Extract the [x, y] coordinate from the center of the cell holding the provided text.  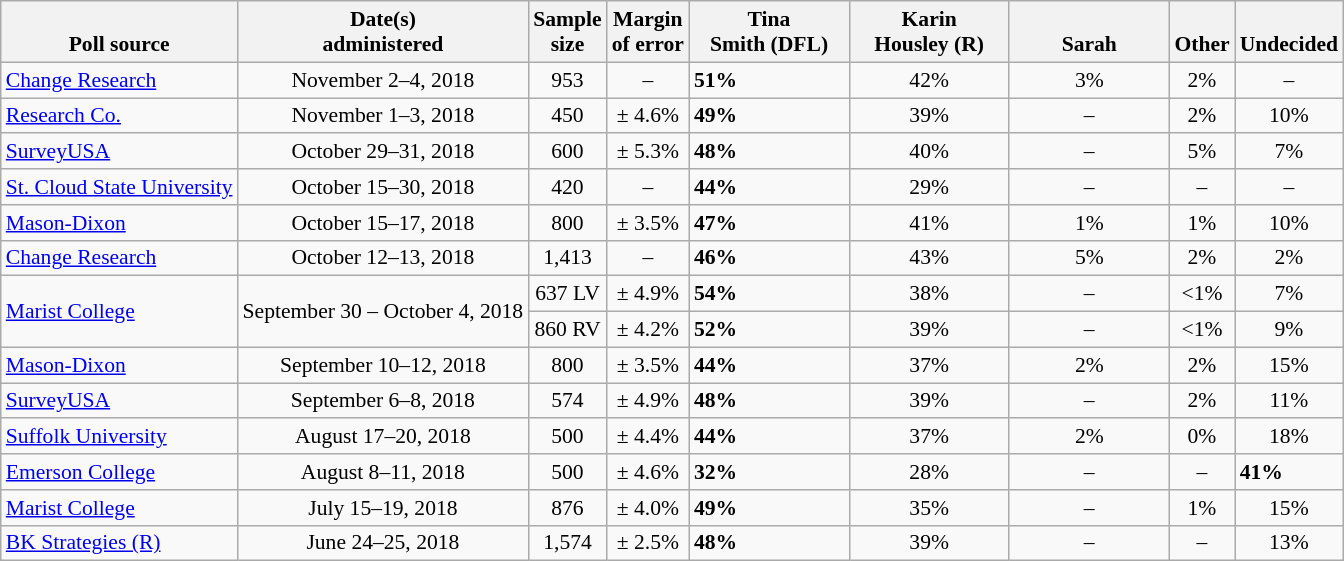
October 15–30, 2018 [384, 187]
860 RV [567, 330]
51% [769, 80]
953 [567, 80]
0% [1202, 437]
September 6–8, 2018 [384, 401]
876 [567, 508]
± 4.2% [648, 330]
November 2–4, 2018 [384, 80]
± 4.4% [648, 437]
August 8–11, 2018 [384, 472]
Marginof error [648, 32]
September 10–12, 2018 [384, 365]
28% [929, 472]
October 29–31, 2018 [384, 152]
± 2.5% [648, 543]
54% [769, 294]
13% [1289, 543]
October 12–13, 2018 [384, 258]
43% [929, 258]
11% [1289, 401]
1,574 [567, 543]
June 24–25, 2018 [384, 543]
November 1–3, 2018 [384, 116]
Date(s)administered [384, 32]
October 15–17, 2018 [384, 223]
450 [567, 116]
Samplesize [567, 32]
32% [769, 472]
Research Co. [120, 116]
574 [567, 401]
August 17–20, 2018 [384, 437]
KarinHousley (R) [929, 32]
46% [769, 258]
420 [567, 187]
3% [1089, 80]
± 5.3% [648, 152]
Undecided [1289, 32]
18% [1289, 437]
Emerson College [120, 472]
600 [567, 152]
BK Strategies (R) [120, 543]
± 4.0% [648, 508]
TinaSmith (DFL) [769, 32]
52% [769, 330]
September 30 – October 4, 2018 [384, 312]
July 15–19, 2018 [384, 508]
Suffolk University [120, 437]
47% [769, 223]
Sarah [1089, 32]
35% [929, 508]
St. Cloud State University [120, 187]
1,413 [567, 258]
29% [929, 187]
9% [1289, 330]
Poll source [120, 32]
38% [929, 294]
40% [929, 152]
Other [1202, 32]
637 LV [567, 294]
42% [929, 80]
